Extract the [x, y] coordinate from the center of the cell holding the provided text.  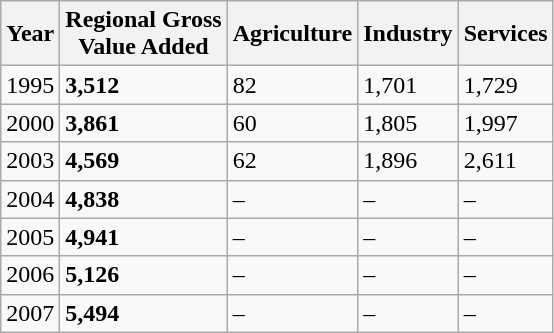
1,729 [506, 85]
1,997 [506, 123]
Industry [408, 34]
4,838 [144, 199]
Regional GrossValue Added [144, 34]
Year [30, 34]
82 [292, 85]
2003 [30, 161]
3,512 [144, 85]
1995 [30, 85]
4,569 [144, 161]
3,861 [144, 123]
4,941 [144, 237]
1,701 [408, 85]
60 [292, 123]
1,805 [408, 123]
1,896 [408, 161]
62 [292, 161]
2007 [30, 313]
Services [506, 34]
2005 [30, 237]
2000 [30, 123]
2006 [30, 275]
2,611 [506, 161]
Agriculture [292, 34]
5,494 [144, 313]
5,126 [144, 275]
2004 [30, 199]
